Return (X, Y) of the center of cell containing provided text 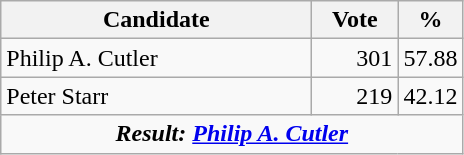
% (430, 20)
Candidate (156, 20)
42.12 (430, 96)
Philip A. Cutler (156, 58)
219 (355, 96)
Result: Philip A. Cutler (232, 134)
Vote (355, 20)
Peter Starr (156, 96)
301 (355, 58)
57.88 (430, 58)
